Return the (x, y) coordinate for the center point of the cell that contains the specified text.  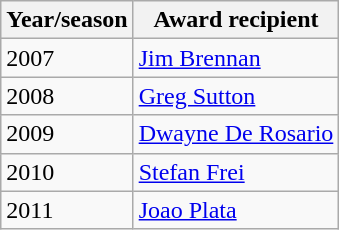
Jim Brennan (236, 58)
2007 (67, 58)
Greg Sutton (236, 96)
Stefan Frei (236, 172)
Year/season (67, 20)
2010 (67, 172)
Joao Plata (236, 210)
2009 (67, 134)
Dwayne De Rosario (236, 134)
2011 (67, 210)
2008 (67, 96)
Award recipient (236, 20)
